Capture the cell that displays the provided text and extract its [x, y] central coordinate. 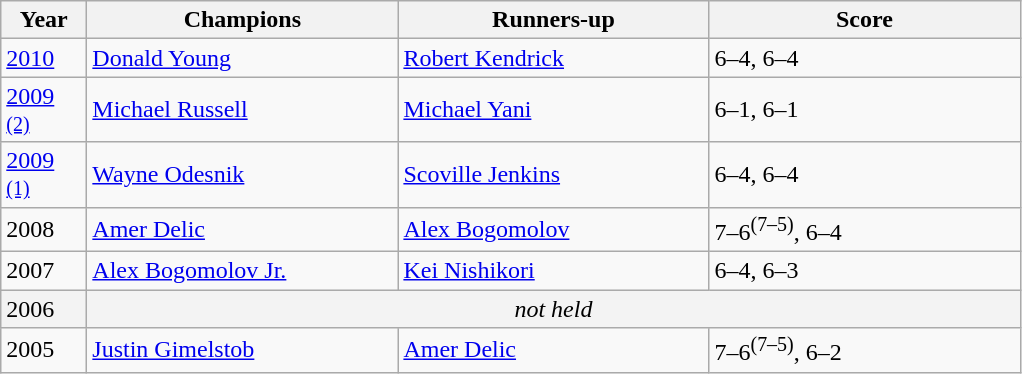
Alex Bogomolov [554, 230]
2010 [44, 58]
2009 (1) [44, 174]
Michael Russell [242, 110]
Robert Kendrick [554, 58]
2007 [44, 271]
Year [44, 20]
Alex Bogomolov Jr. [242, 271]
Wayne Odesnik [242, 174]
Champions [242, 20]
Justin Gimelstob [242, 350]
Scoville Jenkins [554, 174]
2005 [44, 350]
not held [554, 309]
Runners-up [554, 20]
2006 [44, 309]
7–6(7–5), 6–2 [864, 350]
Donald Young [242, 58]
6–4, 6–3 [864, 271]
Michael Yani [554, 110]
Kei Nishikori [554, 271]
6–1, 6–1 [864, 110]
2008 [44, 230]
7–6(7–5), 6–4 [864, 230]
Score [864, 20]
2009 (2) [44, 110]
